Determine the [x, y] coordinate at the center of the cell enclosing the given text.  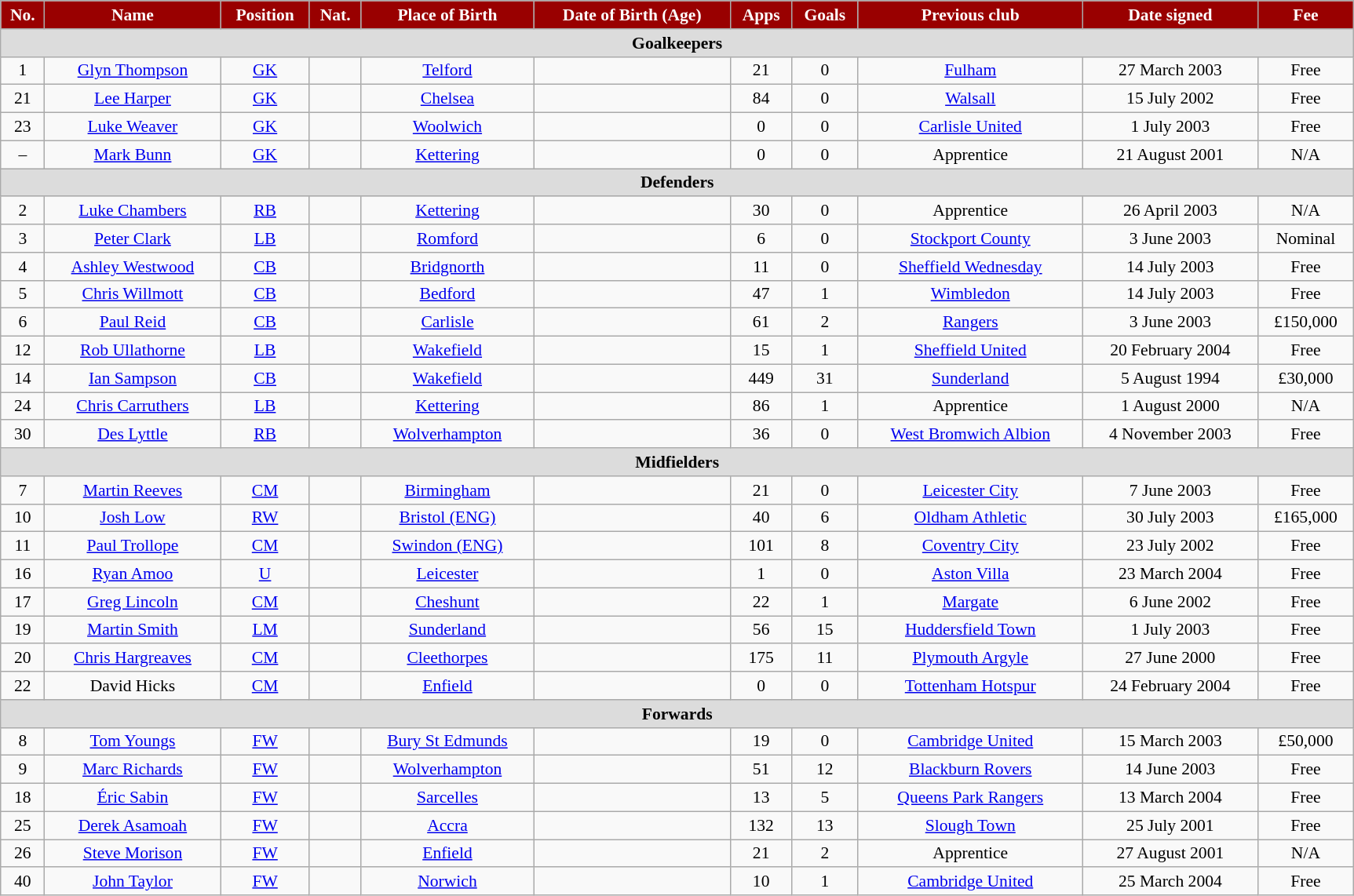
25 March 2004 [1170, 882]
Mark Bunn [133, 155]
3 [23, 239]
Paul Reid [133, 322]
£30,000 [1305, 378]
Coventry City [970, 546]
14 June 2003 [1170, 770]
15 March 2003 [1170, 741]
16 [23, 574]
Chelsea [447, 99]
Huddersfield Town [970, 630]
– [23, 155]
449 [761, 378]
36 [761, 435]
£150,000 [1305, 322]
Éric Sabin [133, 798]
7 [23, 490]
Aston Villa [970, 574]
23 July 2002 [1170, 546]
Woolwich [447, 127]
26 April 2003 [1170, 211]
Norwich [447, 882]
Chris Carruthers [133, 406]
Forwards [677, 714]
Bridgnorth [447, 267]
Derek Asamoah [133, 825]
Luke Chambers [133, 211]
Date of Birth (Age) [633, 15]
Queens Park Rangers [970, 798]
Des Lyttle [133, 435]
Accra [447, 825]
Bury St Edmunds [447, 741]
21 August 2001 [1170, 155]
Tottenham Hotspur [970, 686]
Martin Smith [133, 630]
14 [23, 378]
Nominal [1305, 239]
Birmingham [447, 490]
25 July 2001 [1170, 825]
£165,000 [1305, 518]
132 [761, 825]
Chris Hargreaves [133, 658]
4 November 2003 [1170, 435]
Blackburn Rovers [970, 770]
56 [761, 630]
Bedford [447, 294]
23 March 2004 [1170, 574]
West Bromwich Albion [970, 435]
86 [761, 406]
Swindon (ENG) [447, 546]
27 June 2000 [1170, 658]
Wimbledon [970, 294]
Date signed [1170, 15]
23 [23, 127]
Martin Reeves [133, 490]
John Taylor [133, 882]
Leicester City [970, 490]
Plymouth Argyle [970, 658]
Previous club [970, 15]
7 June 2003 [1170, 490]
Greg Lincoln [133, 602]
24 February 2004 [1170, 686]
101 [761, 546]
Rangers [970, 322]
18 [23, 798]
25 [23, 825]
Slough Town [970, 825]
RW [265, 518]
Ryan Amoo [133, 574]
£50,000 [1305, 741]
84 [761, 99]
1 August 2000 [1170, 406]
Margate [970, 602]
Sheffield Wednesday [970, 267]
Midfielders [677, 462]
Fulham [970, 71]
No. [23, 15]
27 March 2003 [1170, 71]
U [265, 574]
Carlisle United [970, 127]
27 August 2001 [1170, 854]
Cheshunt [447, 602]
Ian Sampson [133, 378]
31 [825, 378]
Stockport County [970, 239]
Paul Trollope [133, 546]
David Hicks [133, 686]
Telford [447, 71]
9 [23, 770]
5 August 1994 [1170, 378]
Apps [761, 15]
Name [133, 15]
LM [265, 630]
Sarcelles [447, 798]
Glyn Thompson [133, 71]
Chris Willmott [133, 294]
Steve Morison [133, 854]
Luke Weaver [133, 127]
24 [23, 406]
Fee [1305, 15]
Peter Clark [133, 239]
Defenders [677, 183]
Sheffield United [970, 351]
15 July 2002 [1170, 99]
17 [23, 602]
47 [761, 294]
Tom Youngs [133, 741]
Goals [825, 15]
Romford [447, 239]
61 [761, 322]
175 [761, 658]
4 [23, 267]
Rob Ullathorne [133, 351]
Carlisle [447, 322]
Nat. [335, 15]
Leicester [447, 574]
Ashley Westwood [133, 267]
6 June 2002 [1170, 602]
51 [761, 770]
Bristol (ENG) [447, 518]
20 February 2004 [1170, 351]
Position [265, 15]
Josh Low [133, 518]
Oldham Athletic [970, 518]
Goalkeepers [677, 43]
20 [23, 658]
30 July 2003 [1170, 518]
Lee Harper [133, 99]
Walsall [970, 99]
13 March 2004 [1170, 798]
Cleethorpes [447, 658]
Place of Birth [447, 15]
26 [23, 854]
Marc Richards [133, 770]
